Detect which cell encompasses the target text, then output its (X, Y) center coordinate. 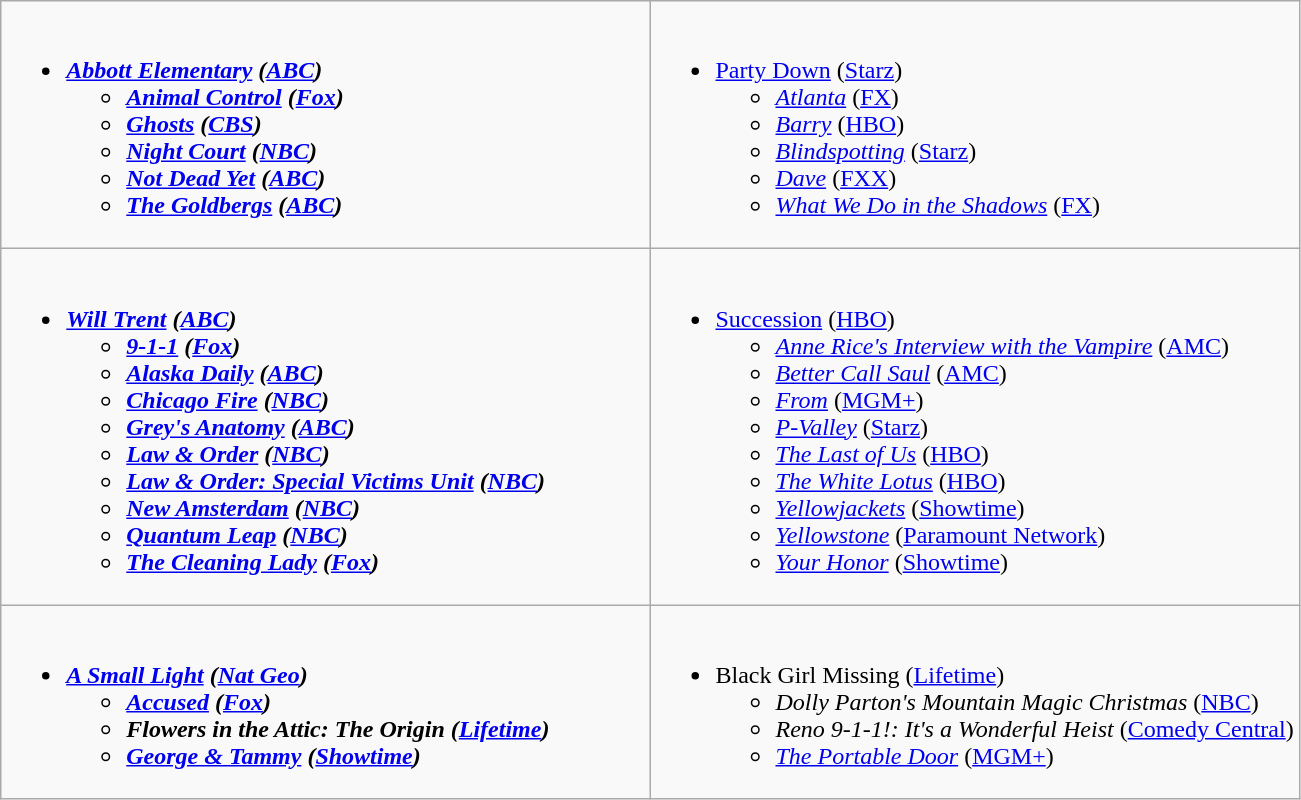
Abbott Elementary (ABC)Animal Control (Fox)Ghosts (CBS)Night Court (NBC)Not Dead Yet (ABC)The Goldbergs (ABC) (326, 125)
A Small Light (Nat Geo)Accused (Fox)Flowers in the Attic: The Origin (Lifetime)George & Tammy (Showtime) (326, 702)
Party Down (Starz)Atlanta (FX)Barry (HBO)Blindspotting (Starz)Dave (FXX)What We Do in the Shadows (FX) (974, 125)
